Pinpoint the cell where the given text exists, returning its (x, y) midpoint coordinate. 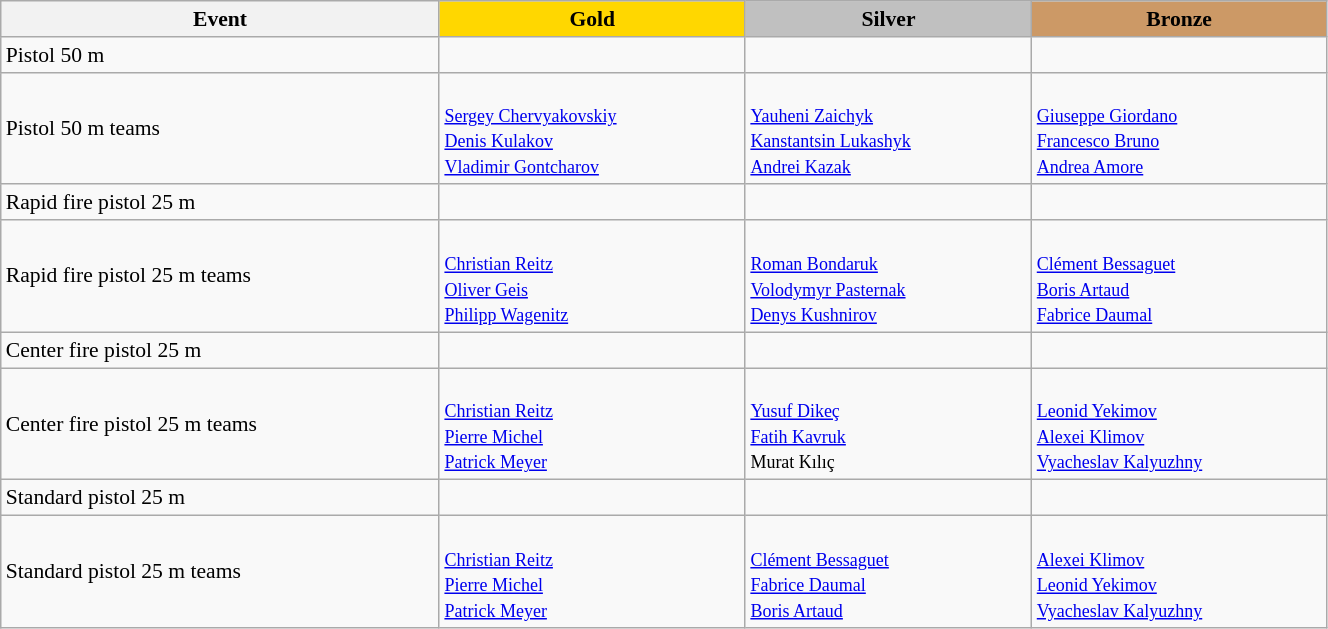
Sergey ChervyakovskiyDenis KulakovVladimir Gontcharov (592, 128)
Giuseppe GiordanoFrancesco BrunoAndrea Amore (1180, 128)
Center fire pistol 25 m teams (220, 424)
Clément BessaguetBoris ArtaudFabrice Daumal (1180, 276)
Rapid fire pistol 25 m teams (220, 276)
Rapid fire pistol 25 m (220, 203)
Yusuf DikeçFatih KavrukMurat Kılıç (888, 424)
Pistol 50 m teams (220, 128)
Clément BessaguetFabrice DaumalBoris Artaud (888, 572)
Christian ReitzOliver GeisPhilipp Wagenitz (592, 276)
Gold (592, 19)
Yauheni ZaichykKanstantsin LukashykAndrei Kazak (888, 128)
Silver (888, 19)
Center fire pistol 25 m (220, 350)
Leonid YekimovAlexei KlimovVyacheslav Kalyuzhny (1180, 424)
Alexei KlimovLeonid YekimovVyacheslav Kalyuzhny (1180, 572)
Bronze (1180, 19)
Standard pistol 25 m (220, 498)
Standard pistol 25 m teams (220, 572)
Pistol 50 m (220, 55)
Event (220, 19)
Roman BondarukVolodymyr PasternakDenys Kushnirov (888, 276)
